Pinpoint the cell where the given text exists, returning its (x, y) midpoint coordinate. 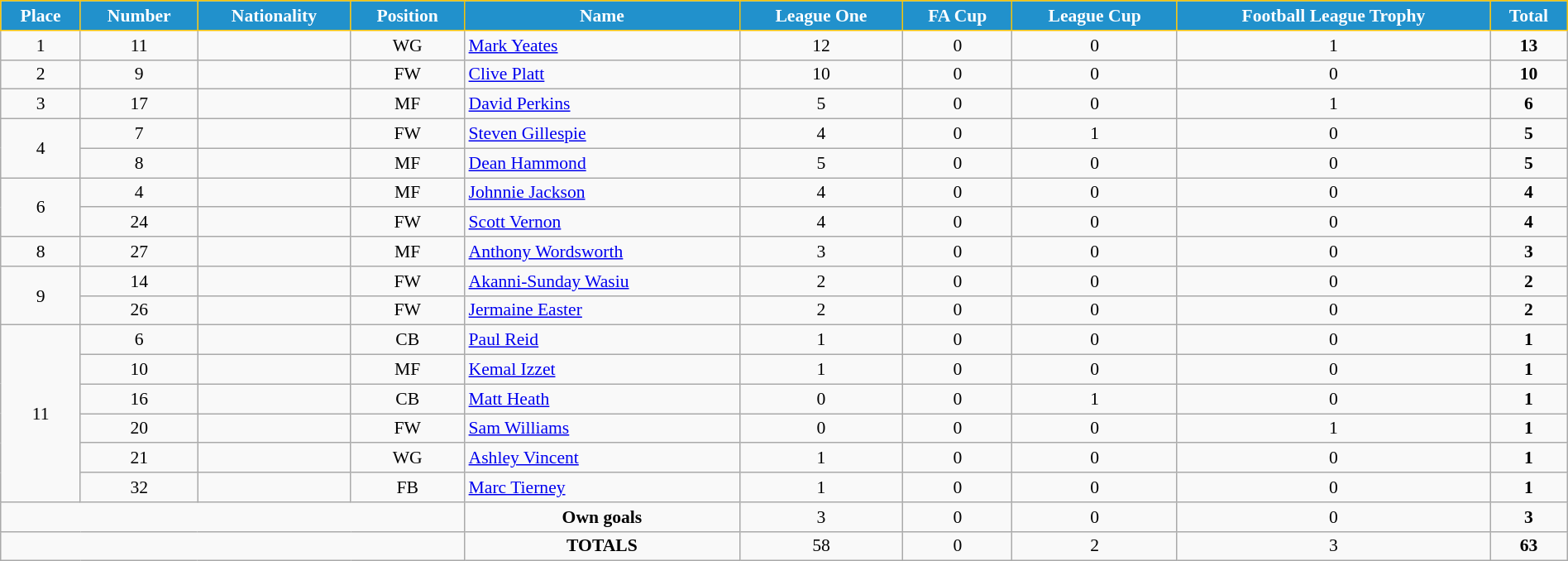
14 (139, 281)
63 (1529, 546)
Jermaine Easter (602, 310)
32 (139, 487)
Scott Vernon (602, 223)
Football League Trophy (1333, 16)
Dean Hammond (602, 163)
13 (1529, 46)
27 (139, 252)
FA Cup (958, 16)
24 (139, 223)
16 (139, 399)
Sam Williams (602, 429)
Total (1529, 16)
Ashley Vincent (602, 458)
Clive Platt (602, 74)
Own goals (602, 517)
FB (408, 487)
26 (139, 310)
7 (139, 134)
Anthony Wordsworth (602, 252)
58 (820, 546)
Number (139, 16)
Mark Yeates (602, 46)
Akanni-Sunday Wasiu (602, 281)
David Perkins (602, 104)
Marc Tierney (602, 487)
12 (820, 46)
Paul Reid (602, 340)
League One (820, 16)
Name (602, 16)
Position (408, 16)
League Cup (1095, 16)
21 (139, 458)
20 (139, 429)
Nationality (275, 16)
Kemal Izzet (602, 370)
Matt Heath (602, 399)
17 (139, 104)
Steven Gillespie (602, 134)
Place (41, 16)
Johnnie Jackson (602, 193)
TOTALS (602, 546)
